For the text-containing cell, return its midpoint in (X, Y) coordinate format. 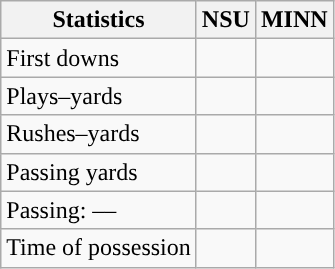
Passing: –– (99, 210)
First downs (99, 58)
Time of possession (99, 248)
MINN (294, 20)
Passing yards (99, 172)
NSU (226, 20)
Statistics (99, 20)
Rushes–yards (99, 134)
Plays–yards (99, 96)
